Pinpoint the cell where the given text exists, returning its (X, Y) midpoint coordinate. 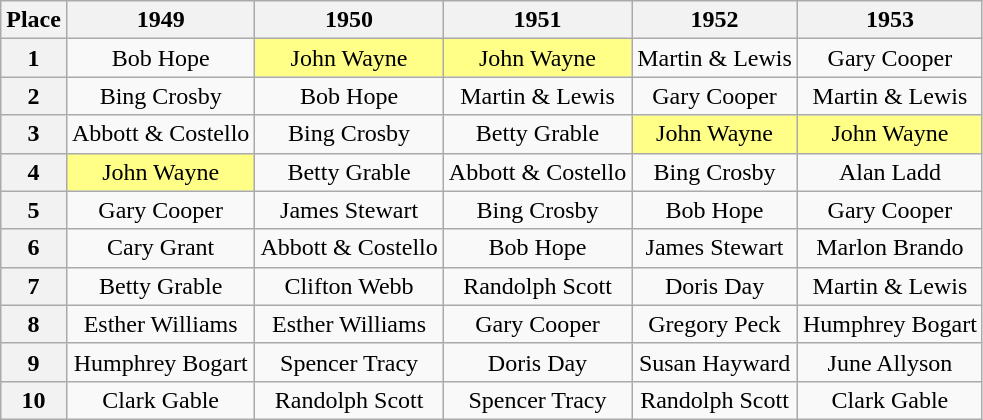
7 (34, 286)
6 (34, 248)
2 (34, 96)
10 (34, 400)
1952 (715, 20)
Clifton Webb (349, 286)
1951 (537, 20)
Gregory Peck (715, 324)
1949 (160, 20)
Place (34, 20)
1953 (890, 20)
Cary Grant (160, 248)
3 (34, 134)
4 (34, 172)
June Allyson (890, 362)
1 (34, 58)
9 (34, 362)
5 (34, 210)
1950 (349, 20)
Marlon Brando (890, 248)
Alan Ladd (890, 172)
8 (34, 324)
Susan Hayward (715, 362)
